Detect which cell encompasses the target text, then output its [x, y] center coordinate. 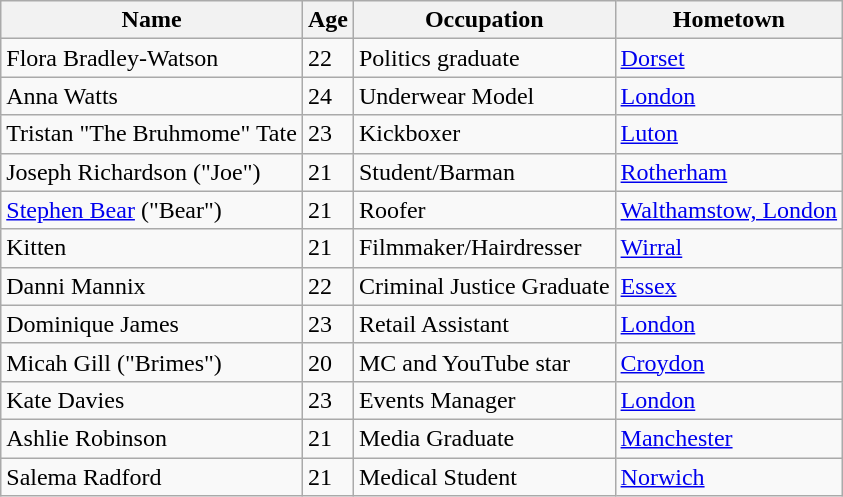
Medical Student [484, 477]
Kickboxer [484, 134]
20 [328, 362]
Occupation [484, 20]
Media Graduate [484, 438]
Retail Assistant [484, 324]
Ashlie Robinson [152, 438]
Filmmaker/Hairdresser [484, 248]
Essex [729, 286]
Stephen Bear ("Bear") [152, 210]
Micah Gill ("Brimes") [152, 362]
Luton [729, 134]
Dominique James [152, 324]
Danni Mannix [152, 286]
Manchester [729, 438]
Underwear Model [484, 96]
Events Manager [484, 400]
Rotherham [729, 172]
24 [328, 96]
Tristan "The Bruhmome" Tate [152, 134]
Wirral [729, 248]
Norwich [729, 477]
Croydon [729, 362]
Criminal Justice Graduate [484, 286]
MC and YouTube star [484, 362]
Roofer [484, 210]
Hometown [729, 20]
Dorset [729, 58]
Salema Radford [152, 477]
Anna Watts [152, 96]
Age [328, 20]
Flora Bradley-Watson [152, 58]
Kate Davies [152, 400]
Name [152, 20]
Joseph Richardson ("Joe") [152, 172]
Politics graduate [484, 58]
Student/Barman [484, 172]
Kitten [152, 248]
Walthamstow, London [729, 210]
